Locate the cell with the specified text and output its (X, Y) center coordinate. 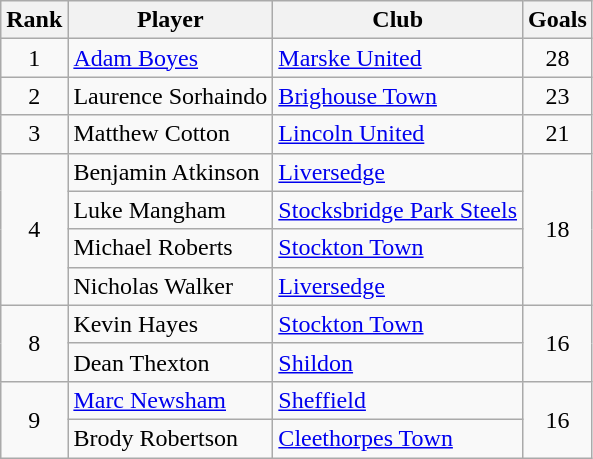
Marske United (398, 58)
1 (34, 58)
Luke Mangham (170, 210)
23 (558, 96)
Shildon (398, 362)
Lincoln United (398, 134)
Brody Robertson (170, 438)
18 (558, 229)
Club (398, 20)
21 (558, 134)
Cleethorpes Town (398, 438)
Benjamin Atkinson (170, 172)
Dean Thexton (170, 362)
28 (558, 58)
Marc Newsham (170, 400)
Stocksbridge Park Steels (398, 210)
Michael Roberts (170, 248)
Goals (558, 20)
3 (34, 134)
Adam Boyes (170, 58)
Matthew Cotton (170, 134)
Rank (34, 20)
Nicholas Walker (170, 286)
9 (34, 419)
Player (170, 20)
2 (34, 96)
4 (34, 229)
Sheffield (398, 400)
Laurence Sorhaindo (170, 96)
Kevin Hayes (170, 324)
8 (34, 343)
Brighouse Town (398, 96)
